Extract the [x, y] coordinate from the center of the cell holding the provided text.  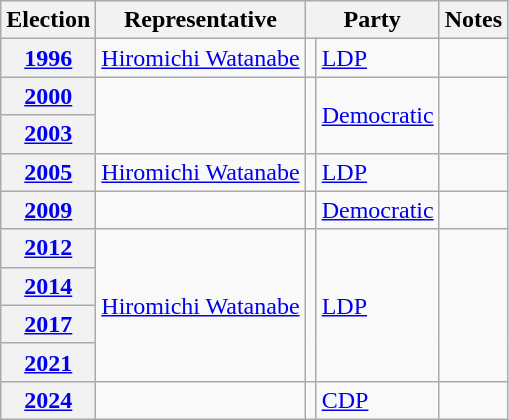
Party [372, 20]
CDP [378, 400]
Notes [473, 20]
Representative [200, 20]
2017 [48, 324]
2021 [48, 362]
1996 [48, 58]
2003 [48, 134]
2005 [48, 172]
2014 [48, 286]
2024 [48, 400]
2000 [48, 96]
2009 [48, 210]
Election [48, 20]
2012 [48, 248]
